Return (x, y) of the center of cell containing provided text 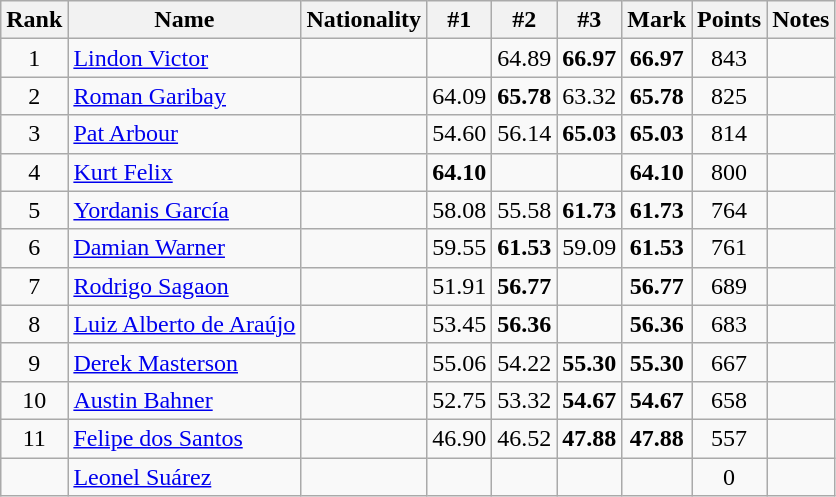
58.08 (460, 210)
Lindon Victor (184, 58)
689 (730, 286)
Damian Warner (184, 248)
5 (34, 210)
658 (730, 400)
Points (730, 20)
Notes (801, 20)
Austin Bahner (184, 400)
2 (34, 96)
557 (730, 438)
4 (34, 172)
Yordanis García (184, 210)
51.91 (460, 286)
Mark (657, 20)
683 (730, 324)
8 (34, 324)
46.52 (524, 438)
#1 (460, 20)
46.90 (460, 438)
10 (34, 400)
56.14 (524, 134)
Kurt Felix (184, 172)
64.09 (460, 96)
814 (730, 134)
Felipe dos Santos (184, 438)
843 (730, 58)
764 (730, 210)
825 (730, 96)
53.45 (460, 324)
53.32 (524, 400)
Pat Arbour (184, 134)
59.09 (590, 248)
761 (730, 248)
55.06 (460, 362)
Nationality (364, 20)
55.58 (524, 210)
1 (34, 58)
#3 (590, 20)
667 (730, 362)
54.60 (460, 134)
6 (34, 248)
52.75 (460, 400)
9 (34, 362)
63.32 (590, 96)
#2 (524, 20)
11 (34, 438)
3 (34, 134)
Rodrigo Sagaon (184, 286)
7 (34, 286)
54.22 (524, 362)
64.89 (524, 58)
Derek Masterson (184, 362)
59.55 (460, 248)
0 (730, 477)
Name (184, 20)
Leonel Suárez (184, 477)
Rank (34, 20)
800 (730, 172)
Roman Garibay (184, 96)
Luiz Alberto de Araújo (184, 324)
